Determine the (x, y) coordinate at the center of the cell enclosing the given text.  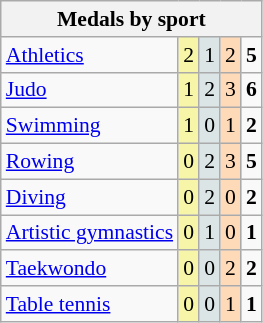
Swimming (90, 126)
Medals by sport (132, 19)
Artistic gymnastics (90, 233)
Taekwondo (90, 269)
Diving (90, 197)
Table tennis (90, 304)
Rowing (90, 162)
Athletics (90, 55)
6 (252, 90)
Judo (90, 90)
